From the cell containing the given text, extract its center point as (x, y) coordinate. 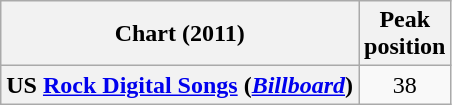
Peakposition (405, 34)
38 (405, 85)
Chart (2011) (180, 34)
US Rock Digital Songs (Billboard) (180, 85)
